Output the (x, y) coordinate of the center of the cell containing the given text.  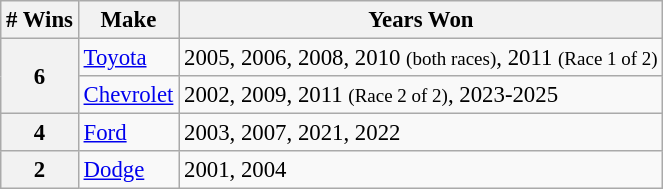
2003, 2007, 2021, 2022 (421, 133)
2002, 2009, 2011 (Race 2 of 2), 2023-2025 (421, 95)
Make (128, 20)
2005, 2006, 2008, 2010 (both races), 2011 (Race 1 of 2) (421, 58)
2001, 2004 (421, 170)
6 (40, 76)
Ford (128, 133)
Toyota (128, 58)
4 (40, 133)
Chevrolet (128, 95)
Years Won (421, 20)
# Wins (40, 20)
2 (40, 170)
Dodge (128, 170)
